Find where the given text appears and provide that cell's center as (x, y) coordinate. 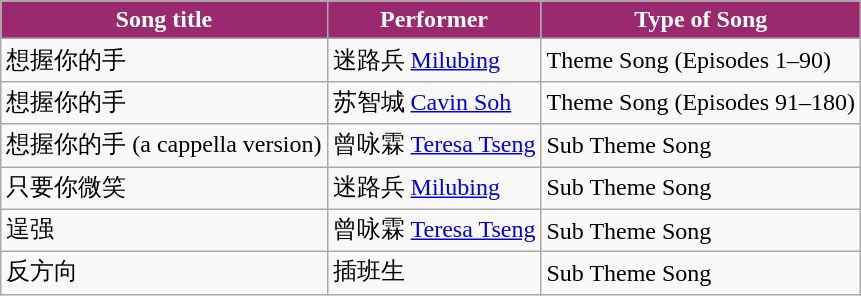
逞强 (164, 230)
想握你的手 (a cappella version) (164, 146)
Type of Song (701, 20)
Theme Song (Episodes 1–90) (701, 60)
反方向 (164, 274)
只要你微笑 (164, 188)
插班生 (434, 274)
Performer (434, 20)
Theme Song (Episodes 91–180) (701, 102)
Song title (164, 20)
苏智城 Cavin Soh (434, 102)
